Return the [x, y] coordinate for the center point of the cell that contains the specified text.  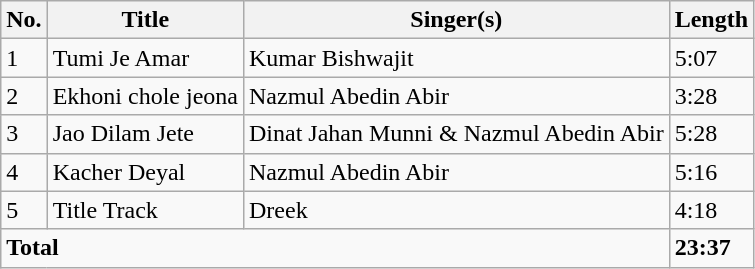
Length [711, 20]
1 [24, 58]
Jao Dilam Jete [145, 134]
2 [24, 96]
5:07 [711, 58]
Dinat Jahan Munni & Nazmul Abedin Abir [456, 134]
Ekhoni chole jeona [145, 96]
Singer(s) [456, 20]
4 [24, 172]
Title Track [145, 210]
Kacher Deyal [145, 172]
Kumar Bishwajit [456, 58]
5:28 [711, 134]
5:16 [711, 172]
4:18 [711, 210]
Dreek [456, 210]
No. [24, 20]
Total [335, 248]
Tumi Je Amar [145, 58]
Title [145, 20]
23:37 [711, 248]
5 [24, 210]
3:28 [711, 96]
3 [24, 134]
